From the cell containing the given text, extract its center point as (x, y) coordinate. 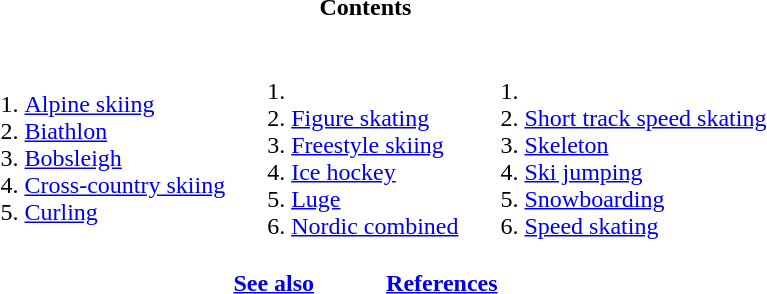
Figure skatingFreestyle skiingIce hockeyLugeNordic combined (345, 145)
